Identify which cell holds the provided text, then report its [X, Y] central coordinate. 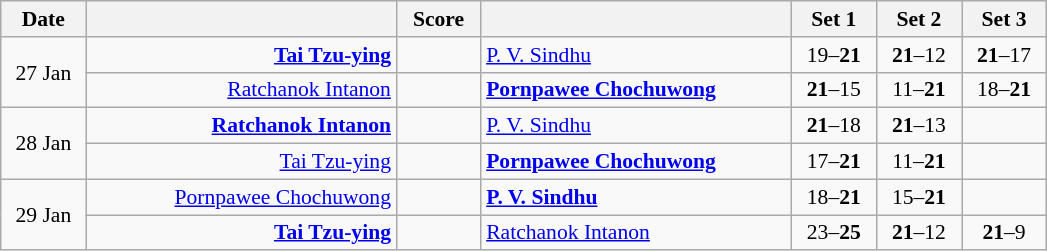
21–13 [918, 126]
17–21 [834, 162]
19–21 [834, 55]
21–18 [834, 126]
28 Jan [44, 144]
Set 3 [1004, 19]
Set 1 [834, 19]
15–21 [918, 197]
Date [44, 19]
29 Jan [44, 214]
23–25 [834, 233]
27 Jan [44, 72]
21–15 [834, 90]
21–17 [1004, 55]
Score [438, 19]
Set 2 [918, 19]
21–9 [1004, 233]
